Capture the cell that displays the provided text and extract its (X, Y) central coordinate. 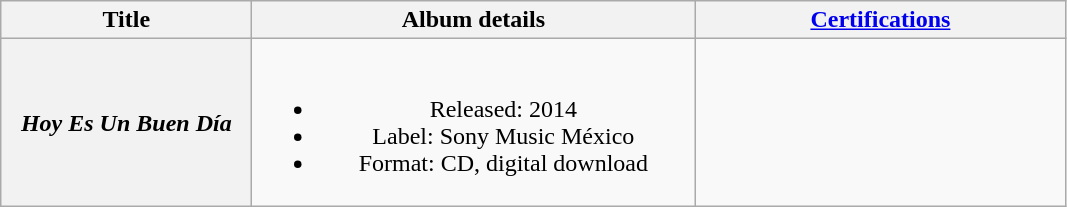
Album details (474, 20)
Title (126, 20)
Certifications (880, 20)
Hoy Es Un Buen Día (126, 122)
Released: 2014Label: Sony Music MéxicoFormat: CD, digital download (474, 122)
